For the text-containing cell, return its midpoint in (x, y) coordinate format. 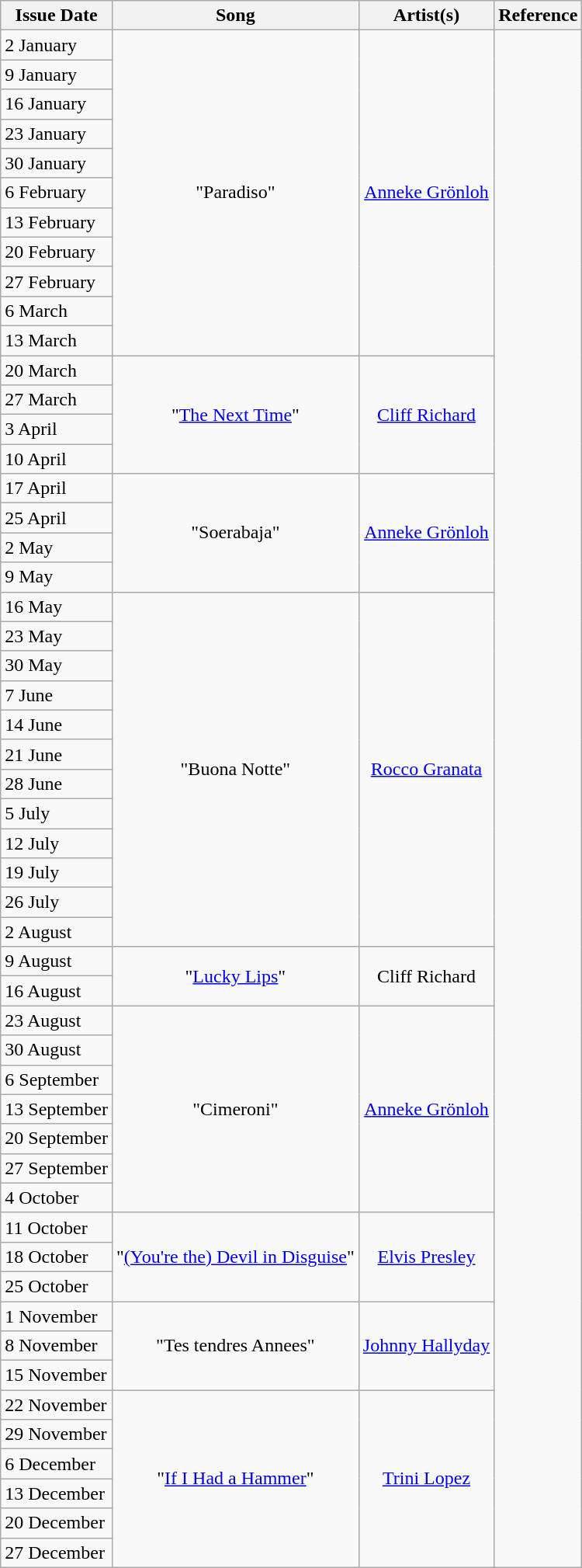
9 August (57, 961)
27 February (57, 281)
4 October (57, 1198)
13 September (57, 1109)
16 May (57, 607)
25 April (57, 518)
Issue Date (57, 16)
20 December (57, 1523)
13 February (57, 222)
Artist(s) (426, 16)
29 November (57, 1434)
30 January (57, 163)
Johnny Hallyday (426, 1346)
12 July (57, 843)
2 January (57, 45)
"Soerabaja" (235, 533)
30 May (57, 666)
10 April (57, 459)
14 June (57, 725)
26 July (57, 902)
23 January (57, 134)
13 March (57, 340)
15 November (57, 1375)
6 September (57, 1080)
Rocco Granata (426, 769)
6 February (57, 193)
"The Next Time" (235, 415)
5 July (57, 813)
21 June (57, 754)
18 October (57, 1257)
1 November (57, 1316)
Song (235, 16)
2 May (57, 548)
11 October (57, 1227)
9 January (57, 75)
3 April (57, 429)
Reference (539, 16)
22 November (57, 1405)
"If I Had a Hammer" (235, 1479)
23 May (57, 636)
"Paradiso" (235, 193)
"Tes tendres Annees" (235, 1346)
30 August (57, 1050)
23 August (57, 1020)
"Cimeroni" (235, 1109)
27 December (57, 1552)
20 September (57, 1139)
19 July (57, 873)
9 May (57, 577)
25 October (57, 1286)
27 March (57, 400)
13 December (57, 1493)
6 December (57, 1464)
Elvis Presley (426, 1257)
2 August (57, 932)
"Lucky Lips" (235, 976)
20 February (57, 252)
16 August (57, 991)
17 April (57, 488)
7 June (57, 695)
"(You're the) Devil in Disguise" (235, 1257)
28 June (57, 784)
20 March (57, 370)
6 March (57, 311)
16 January (57, 104)
"Buona Notte" (235, 769)
Trini Lopez (426, 1479)
8 November (57, 1346)
27 September (57, 1168)
